Return the (x, y) coordinate for the center point of the cell that contains the specified text.  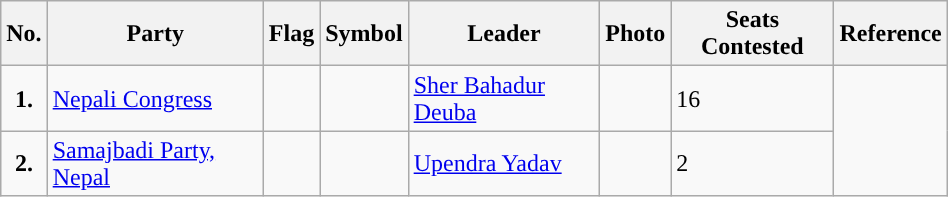
Party (155, 34)
Nepali Congress (155, 98)
Upendra Yadav (504, 164)
1. (24, 98)
No. (24, 34)
Samajbadi Party, Nepal (155, 164)
Flag (291, 34)
2. (24, 164)
2 (752, 164)
Symbol (364, 34)
16 (752, 98)
Sher Bahadur Deuba (504, 98)
Seats Contested (752, 34)
Leader (504, 34)
Reference (890, 34)
Photo (636, 34)
